Search for the cell housing the specified text and yield its [x, y] center coordinate. 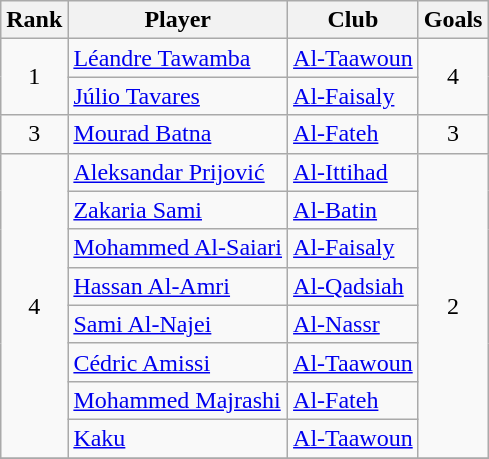
1 [34, 77]
Mohammed Al-Saiari [178, 248]
Al-Nassr [354, 324]
Rank [34, 20]
Zakaria Sami [178, 210]
Club [354, 20]
Mourad Batna [178, 134]
Júlio Tavares [178, 96]
Player [178, 20]
2 [453, 305]
Al-Qadsiah [354, 286]
Al-Batin [354, 210]
Aleksandar Prijović [178, 172]
Al-Ittihad [354, 172]
Sami Al-Najei [178, 324]
Cédric Amissi [178, 362]
Kaku [178, 438]
Léandre Tawamba [178, 58]
Hassan Al-Amri [178, 286]
Goals [453, 20]
Mohammed Majrashi [178, 400]
